Return the [X, Y] coordinate for the center point of the cell that contains the specified text.  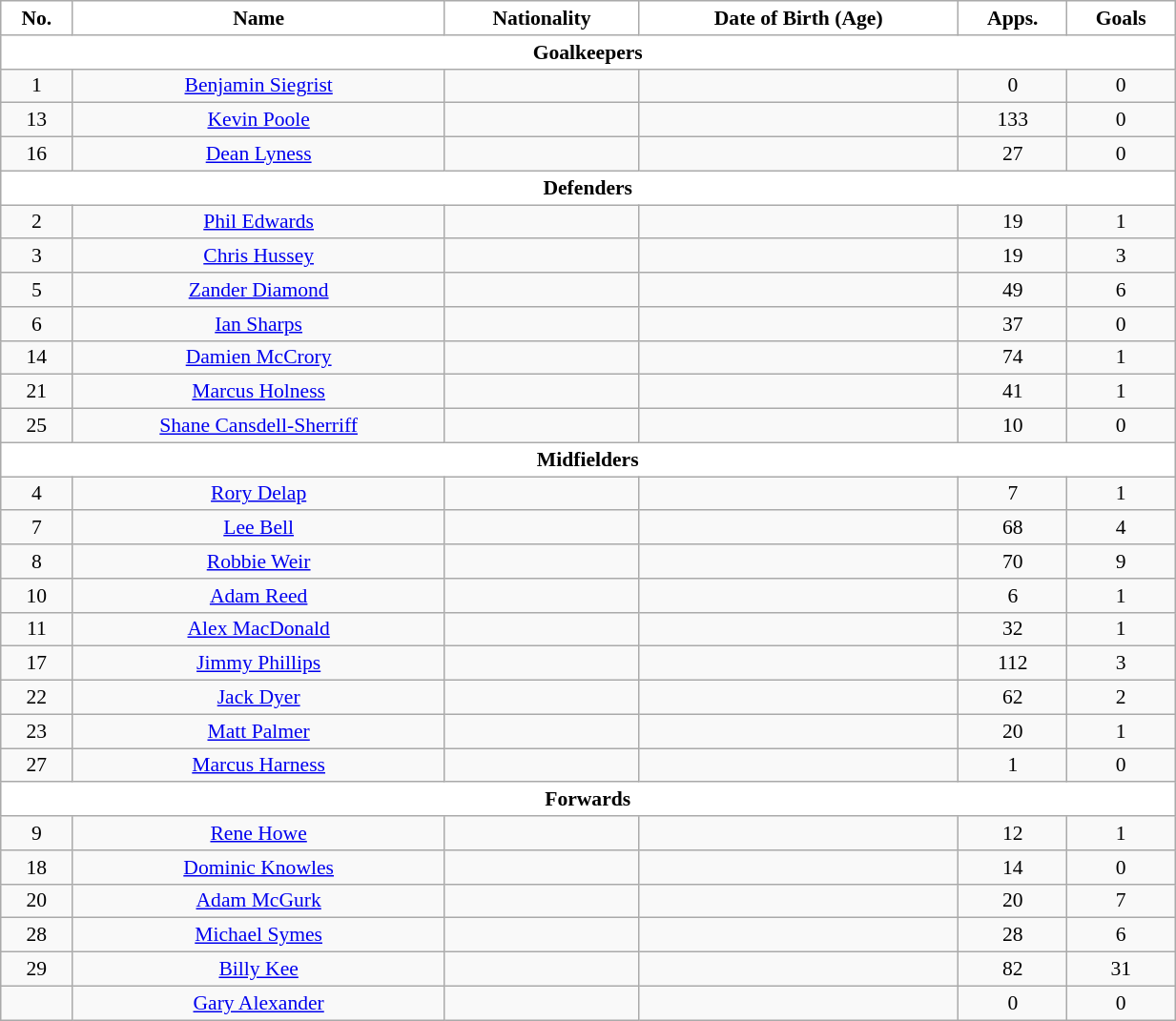
Name [259, 18]
Date of Birth (Age) [799, 18]
21 [36, 392]
31 [1122, 970]
Goalkeepers [588, 52]
Dominic Knowles [259, 868]
Gary Alexander [259, 1003]
Rory Delap [259, 494]
11 [36, 629]
Defenders [588, 188]
Adam Reed [259, 596]
8 [36, 562]
Matt Palmer [259, 731]
Chris Hussey [259, 256]
Robbie Weir [259, 562]
82 [1013, 970]
Lee Bell [259, 528]
Michael Symes [259, 935]
Marcus Holness [259, 392]
49 [1013, 290]
32 [1013, 629]
Dean Lyness [259, 154]
Nationality [542, 18]
16 [36, 154]
22 [36, 698]
23 [36, 731]
41 [1013, 392]
Forwards [588, 800]
Damien McCrory [259, 357]
37 [1013, 324]
Midfielders [588, 459]
Apps. [1013, 18]
13 [36, 120]
Alex MacDonald [259, 629]
112 [1013, 664]
12 [1013, 833]
Kevin Poole [259, 120]
25 [36, 426]
68 [1013, 528]
133 [1013, 120]
Ian Sharps [259, 324]
5 [36, 290]
Adam McGurk [259, 901]
Shane Cansdell-Sherriff [259, 426]
62 [1013, 698]
18 [36, 868]
Jimmy Phillips [259, 664]
Goals [1122, 18]
74 [1013, 357]
Benjamin Siegrist [259, 86]
No. [36, 18]
Billy Kee [259, 970]
Marcus Harness [259, 766]
Jack Dyer [259, 698]
70 [1013, 562]
17 [36, 664]
Phil Edwards [259, 222]
29 [36, 970]
Zander Diamond [259, 290]
Rene Howe [259, 833]
